Detect which cell encompasses the target text, then output its (X, Y) center coordinate. 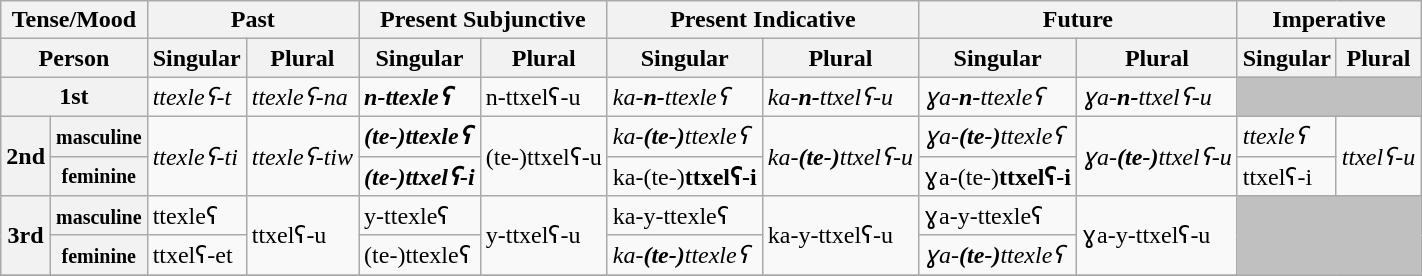
n-ttxelʕ-u (544, 97)
Future (1078, 20)
ɣa-(te-)ttxelʕ-i (998, 176)
Present Indicative (762, 20)
ka-y-ttexleʕ (684, 216)
ttexleʕ-t (196, 97)
Imperative (1328, 20)
3rd (26, 236)
ɣa-y-ttexleʕ (998, 216)
ttexleʕ-na (302, 97)
1st (74, 97)
Past (252, 20)
ka-n-ttexleʕ (684, 97)
ttexleʕ-tiw (302, 156)
ttexleʕ-ti (196, 156)
ka-(te-)ttxelʕ-i (684, 176)
ka-y-ttxelʕ-u (840, 236)
ɣa-n-ttexleʕ (998, 97)
ka-n-ttxelʕ-u (840, 97)
ttxelʕ-i (1286, 176)
Tense/Mood (74, 20)
Present Subjunctive (484, 20)
ka-(te-)ttxelʕ-u (840, 156)
ttxelʕ-et (196, 255)
(te-)ttxelʕ-i (420, 176)
(te-)ttxelʕ-u (544, 156)
Person (74, 58)
ɣa-n-ttxelʕ-u (1158, 97)
n-ttexleʕ (420, 97)
2nd (26, 156)
y-ttexleʕ (420, 216)
y-ttxelʕ-u (544, 236)
ɣa-y-ttxelʕ-u (1158, 236)
ɣa-(te-)ttxelʕ-u (1158, 156)
